Return [X, Y] of the center of cell containing provided text 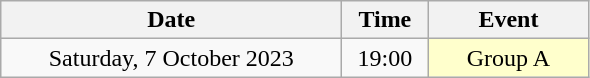
Saturday, 7 October 2023 [172, 58]
Time [385, 20]
Event [508, 20]
19:00 [385, 58]
Date [172, 20]
Group A [508, 58]
